Determine the (x, y) coordinate at the center of the cell enclosing the given text.  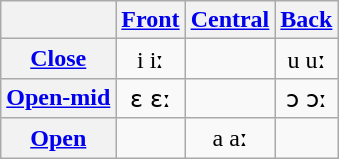
Open-mid (58, 98)
u uː (306, 59)
i iː (150, 59)
Front (150, 20)
a aː (230, 138)
Central (230, 20)
Back (306, 20)
Open (58, 138)
ɛ ɛː (150, 98)
ɔ ɔː (306, 98)
Close (58, 59)
